Detect which cell encompasses the target text, then output its [X, Y] center coordinate. 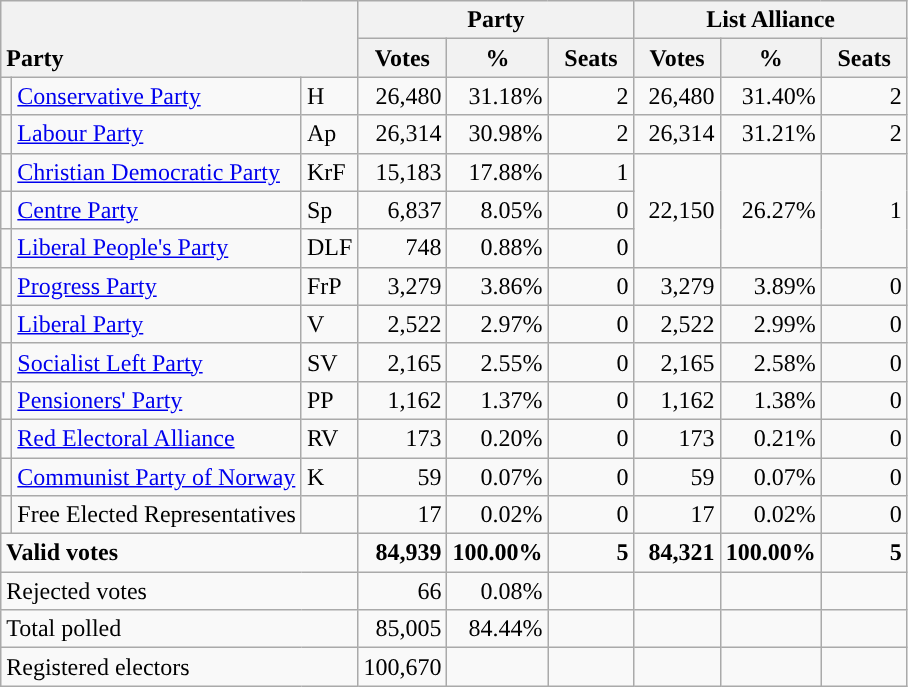
66 [402, 591]
Valid votes [180, 553]
Labour Party [157, 134]
Total polled [180, 629]
26.27% [770, 210]
0.88% [498, 248]
Progress Party [157, 286]
2.55% [498, 362]
100,670 [402, 667]
K [329, 477]
V [329, 324]
Ap [329, 134]
3.86% [498, 286]
8.05% [498, 210]
Liberal Party [157, 324]
22,150 [677, 210]
31.21% [770, 134]
2.58% [770, 362]
Sp [329, 210]
84,939 [402, 553]
RV [329, 438]
15,183 [402, 172]
0.20% [498, 438]
Socialist Left Party [157, 362]
Free Elected Representatives [157, 515]
31.18% [498, 96]
17.88% [498, 172]
DLF [329, 248]
2.99% [770, 324]
30.98% [498, 134]
H [329, 96]
31.40% [770, 96]
List Alliance [770, 20]
Liberal People's Party [157, 248]
KrF [329, 172]
Conservative Party [157, 96]
Communist Party of Norway [157, 477]
85,005 [402, 629]
3.89% [770, 286]
PP [329, 400]
SV [329, 362]
84,321 [677, 553]
2.97% [498, 324]
1.37% [498, 400]
Christian Democratic Party [157, 172]
0.21% [770, 438]
FrP [329, 286]
84.44% [498, 629]
0.08% [498, 591]
Rejected votes [180, 591]
Red Electoral Alliance [157, 438]
748 [402, 248]
6,837 [402, 210]
1.38% [770, 400]
Centre Party [157, 210]
Registered electors [180, 667]
Pensioners' Party [157, 400]
